Identify which cell holds the provided text, then report its (X, Y) central coordinate. 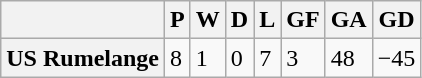
0 (239, 58)
W (208, 20)
GD (396, 20)
3 (303, 58)
7 (268, 58)
1 (208, 58)
L (268, 20)
8 (177, 58)
GA (348, 20)
D (239, 20)
−45 (396, 58)
GF (303, 20)
P (177, 20)
48 (348, 58)
US Rumelange (83, 58)
